Scan for the cell matching the given text and deliver its [x, y] coordinate at center. 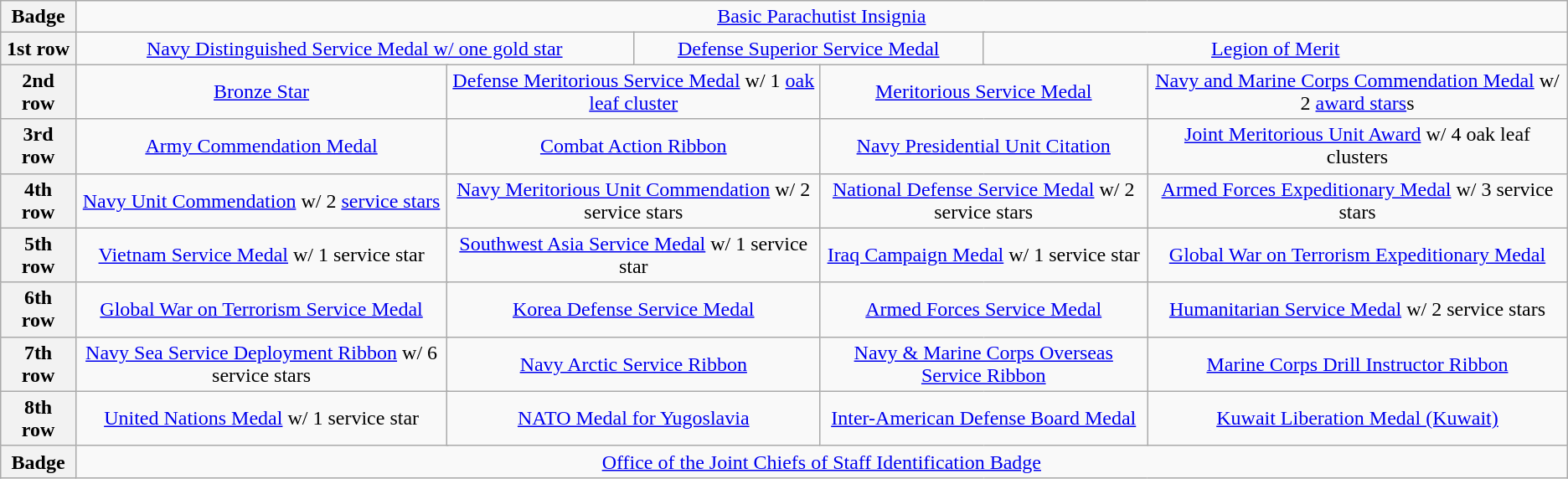
Navy Presidential Unit Citation [983, 146]
Kuwait Liberation Medal (Kuwait) [1357, 419]
Joint Meritorious Unit Award w/ 4 oak leaf clusters [1357, 146]
Armed Forces Service Medal [983, 310]
Korea Defense Service Medal [633, 310]
Basic Parachutist Insignia [821, 17]
Navy Distinguished Service Medal w/ one gold star [354, 49]
Armed Forces Expeditionary Medal w/ 3 service stars [1357, 201]
Meritorious Service Medal [983, 92]
National Defense Service Medal w/ 2 service stars [983, 201]
Humanitarian Service Medal w/ 2 service stars [1357, 310]
Inter-American Defense Board Medal [983, 419]
1st row [39, 49]
Southwest Asia Service Medal w/ 1 service star [633, 255]
8th row [39, 419]
Army Commendation Medal [261, 146]
5th row [39, 255]
Defense Superior Service Medal [808, 49]
Combat Action Ribbon [633, 146]
4th row [39, 201]
Vietnam Service Medal w/ 1 service star [261, 255]
Bronze Star [261, 92]
United Nations Medal w/ 1 service star [261, 419]
7th row [39, 363]
Iraq Campaign Medal w/ 1 service star [983, 255]
Navy Sea Service Deployment Ribbon w/ 6 service stars [261, 363]
Marine Corps Drill Instructor Ribbon [1357, 363]
Global War on Terrorism Service Medal [261, 310]
NATO Medal for Yugoslavia [633, 419]
3rd row [39, 146]
Legion of Merit [1275, 49]
Navy & Marine Corps Overseas Service Ribbon [983, 363]
Navy and Marine Corps Commendation Medal w/ 2 award starss [1357, 92]
Navy Meritorious Unit Commendation w/ 2 service stars [633, 201]
2nd row [39, 92]
Navy Unit Commendation w/ 2 service stars [261, 201]
Navy Arctic Service Ribbon [633, 363]
Defense Meritorious Service Medal w/ 1 oak leaf cluster [633, 92]
Office of the Joint Chiefs of Staff Identification Badge [821, 461]
Global War on Terrorism Expeditionary Medal [1357, 255]
6th row [39, 310]
